Identify which cell holds the provided text, then report its [X, Y] central coordinate. 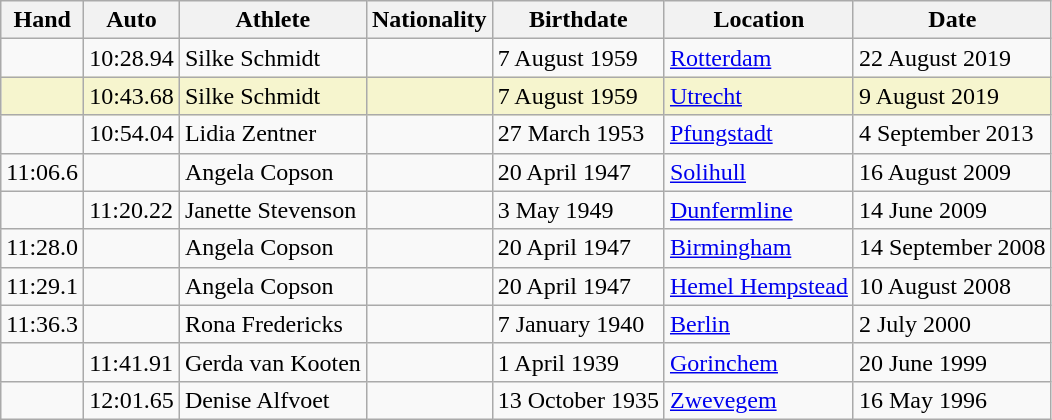
27 March 1953 [578, 134]
11:36.3 [42, 324]
16 August 2009 [952, 172]
11:06.6 [42, 172]
Athlete [272, 20]
7 January 1940 [578, 324]
11:41.91 [132, 362]
Nationality [429, 20]
Denise Alfvoet [272, 400]
9 August 2019 [952, 96]
2 July 2000 [952, 324]
Solihull [758, 172]
Gerda van Kooten [272, 362]
Gorinchem [758, 362]
14 September 2008 [952, 248]
Dunfermline [758, 210]
4 September 2013 [952, 134]
14 June 2009 [952, 210]
Utrecht [758, 96]
Rotterdam [758, 58]
3 May 1949 [578, 210]
Pfungstadt [758, 134]
11:28.0 [42, 248]
Lidia Zentner [272, 134]
Janette Stevenson [272, 210]
Auto [132, 20]
11:20.22 [132, 210]
Birthdate [578, 20]
10 August 2008 [952, 286]
Hemel Hempstead [758, 286]
Date [952, 20]
10:54.04 [132, 134]
11:29.1 [42, 286]
12:01.65 [132, 400]
16 May 1996 [952, 400]
13 October 1935 [578, 400]
Berlin [758, 324]
10:43.68 [132, 96]
1 April 1939 [578, 362]
Hand [42, 20]
Location [758, 20]
20 June 1999 [952, 362]
Birmingham [758, 248]
10:28.94 [132, 58]
Rona Fredericks [272, 324]
22 August 2019 [952, 58]
Zwevegem [758, 400]
